Return [X, Y] of the center of cell containing provided text 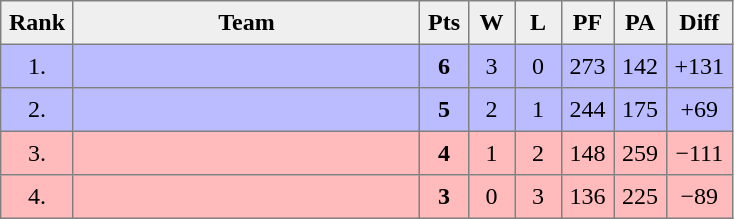
175 [640, 110]
Diff [699, 23]
225 [640, 197]
−111 [699, 153]
5 [444, 110]
4. [38, 197]
W [491, 23]
148 [587, 153]
+131 [699, 66]
Rank [38, 23]
259 [640, 153]
142 [640, 66]
4 [444, 153]
244 [587, 110]
2. [38, 110]
L [538, 23]
1. [38, 66]
Team [246, 23]
273 [587, 66]
PA [640, 23]
6 [444, 66]
136 [587, 197]
PF [587, 23]
Pts [444, 23]
3. [38, 153]
+69 [699, 110]
−89 [699, 197]
